Output the (X, Y) coordinate of the center of the cell containing the given text.  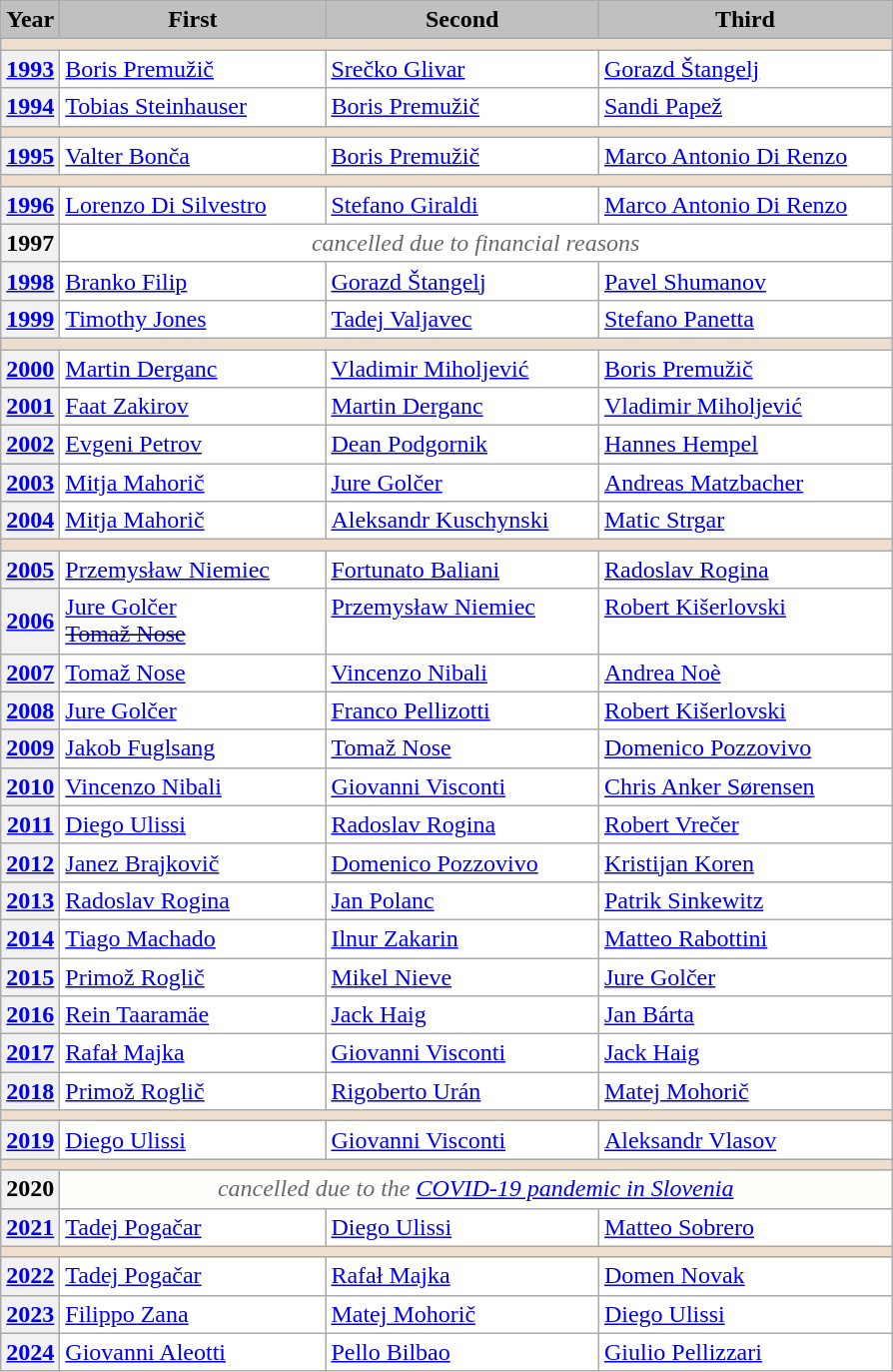
Robert Vrečer (745, 824)
2016 (30, 1015)
First (193, 20)
2003 (30, 483)
1997 (30, 243)
Ilnur Zakarin (462, 938)
2013 (30, 900)
2018 (30, 1091)
Tadej Valjavec (462, 319)
2017 (30, 1053)
Valter Bonča (193, 156)
1995 (30, 156)
2012 (30, 862)
Franco Pellizotti (462, 710)
Fortunato Baliani (462, 570)
cancelled due to financial reasons (475, 243)
Stefano Panetta (745, 319)
2023 (30, 1314)
Jakob Fuglsang (193, 748)
2022 (30, 1276)
Mikel Nieve (462, 976)
Janez Brajkovič (193, 862)
2001 (30, 407)
2020 (30, 1189)
Hannes Hempel (745, 445)
cancelled due to the COVID-19 pandemic in Slovenia (475, 1189)
2014 (30, 938)
Matteo Sobrero (745, 1227)
Dean Podgornik (462, 445)
Lorenzo Di Silvestro (193, 205)
2015 (30, 976)
Aleksandr Vlasov (745, 1140)
Giulio Pellizzari (745, 1352)
2004 (30, 521)
Aleksandr Kuschynski (462, 521)
Jan Bárta (745, 1015)
Faat Zakirov (193, 407)
Chris Anker Sørensen (745, 786)
Third (745, 20)
Year (30, 20)
Tobias Steinhauser (193, 107)
Andrea Noè (745, 673)
2005 (30, 570)
Rigoberto Urán (462, 1091)
Domen Novak (745, 1276)
1994 (30, 107)
Branko Filip (193, 281)
Jan Polanc (462, 900)
Timothy Jones (193, 319)
Srečko Glivar (462, 69)
2000 (30, 369)
Evgeni Petrov (193, 445)
2010 (30, 786)
Filippo Zana (193, 1314)
2006 (30, 622)
1999 (30, 319)
2009 (30, 748)
2021 (30, 1227)
Rein Taaramäe (193, 1015)
Kristijan Koren (745, 862)
2002 (30, 445)
Stefano Giraldi (462, 205)
2008 (30, 710)
Pello Bilbao (462, 1352)
2011 (30, 824)
2007 (30, 673)
Andreas Matzbacher (745, 483)
Patrik Sinkewitz (745, 900)
2019 (30, 1140)
2024 (30, 1352)
Matic Strgar (745, 521)
Giovanni Aleotti (193, 1352)
Pavel Shumanov (745, 281)
Tiago Machado (193, 938)
Second (462, 20)
Matteo Rabottini (745, 938)
1996 (30, 205)
Sandi Papež (745, 107)
1993 (30, 69)
Jure Golčer Tomaž Nose (193, 622)
1998 (30, 281)
